Return the (X, Y) coordinate for the center point of the cell that contains the specified text.  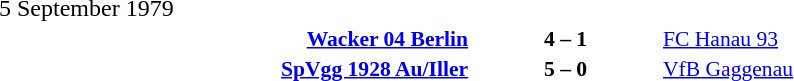
4 – 1 (566, 38)
